From the cell containing the given text, extract its center point as (X, Y) coordinate. 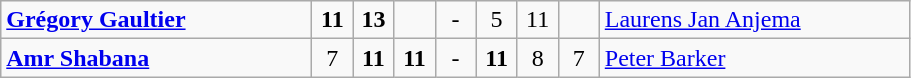
Laurens Jan Anjema (754, 20)
Amr Shabana (156, 58)
Grégory Gaultier (156, 20)
5 (496, 20)
8 (538, 58)
13 (374, 20)
Peter Barker (754, 58)
